Pinpoint the cell where the given text exists, returning its (X, Y) midpoint coordinate. 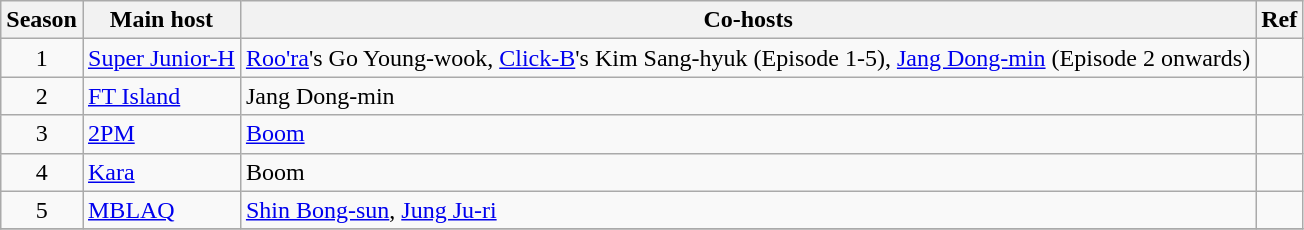
Kara (161, 172)
1 (42, 58)
Jang Dong-min (748, 96)
Season (42, 20)
Roo'ra's Go Young-wook, Click-B's Kim Sang-hyuk (Episode 1-5), Jang Dong-min (Episode 2 onwards) (748, 58)
FT Island (161, 96)
Ref (1280, 20)
2PM (161, 134)
5 (42, 210)
Co-hosts (748, 20)
Main host (161, 20)
Shin Bong-sun, Jung Ju-ri (748, 210)
Super Junior-H (161, 58)
2 (42, 96)
3 (42, 134)
4 (42, 172)
MBLAQ (161, 210)
